Identify which cell holds the provided text, then report its [X, Y] central coordinate. 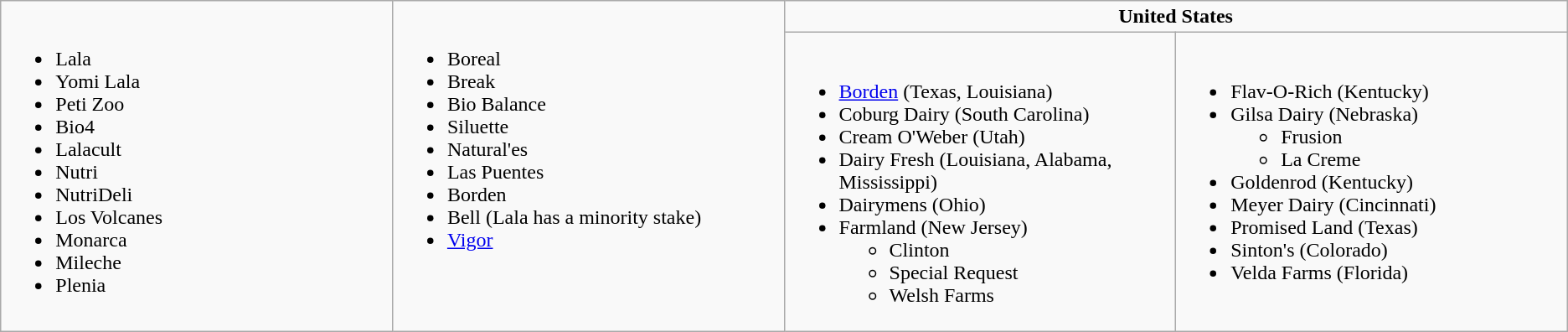
United States [1176, 17]
LalaYomi LalaPeti ZooBio4LalacultNutriNutriDeliLos VolcanesMonarcaMilechePlenia [197, 166]
BorealBreakBio BalanceSiluetteNatural'esLas PuentesBordenBell (Lala has a minority stake)Vigor [588, 166]
